From the cell containing the given text, extract its center point as (X, Y) coordinate. 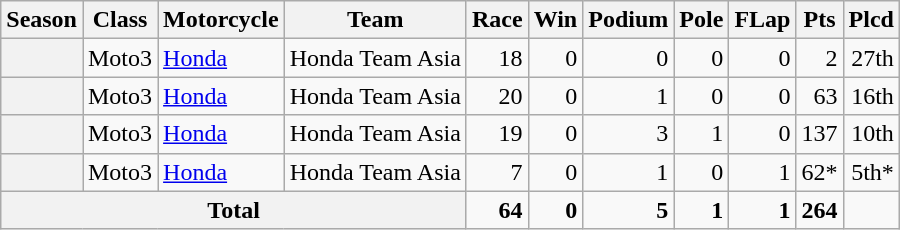
27th (871, 58)
63 (820, 96)
Total (234, 210)
Motorcycle (222, 20)
Pts (820, 20)
20 (497, 96)
19 (497, 134)
Pole (702, 20)
Team (375, 20)
2 (820, 58)
16th (871, 96)
3 (628, 134)
5 (628, 210)
Season (42, 20)
5th* (871, 172)
264 (820, 210)
10th (871, 134)
Podium (628, 20)
62* (820, 172)
137 (820, 134)
FLap (762, 20)
Race (497, 20)
18 (497, 58)
64 (497, 210)
7 (497, 172)
Plcd (871, 20)
Win (556, 20)
Class (120, 20)
